Determine the (x, y) coordinate at the center of the cell enclosing the given text.  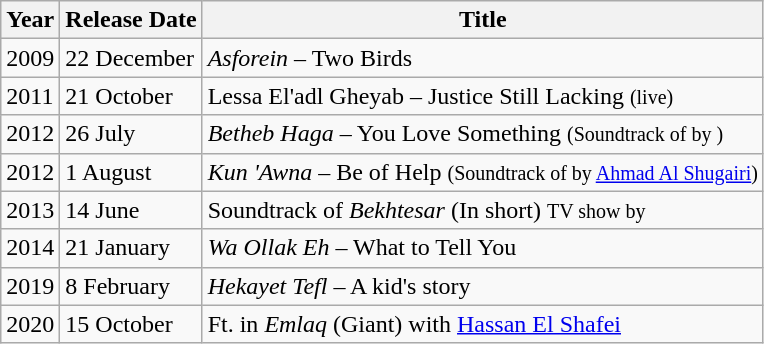
Kun 'Awna – Be of Help (Soundtrack of by Ahmad Al Shugairi) (482, 172)
2013 (30, 210)
Lessa El'adl Gheyab – Justice Still Lacking (live) (482, 96)
Title (482, 20)
2011 (30, 96)
2019 (30, 286)
1 August (131, 172)
8 February (131, 286)
21 January (131, 248)
2020 (30, 324)
Hekayet Tefl – A kid's story (482, 286)
21 October (131, 96)
22 December (131, 58)
Ft. in Emlaq (Giant) with Hassan El Shafei (482, 324)
Year (30, 20)
Betheb Haga – You Love Something (Soundtrack of by ) (482, 134)
14 June (131, 210)
Asforein – Two Birds (482, 58)
Release Date (131, 20)
2009 (30, 58)
Wa Ollak Eh – What to Tell You (482, 248)
26 July (131, 134)
2014 (30, 248)
Soundtrack of Bekhtesar (In short) TV show by (482, 210)
15 October (131, 324)
